Extract the [x, y] coordinate from the center of the cell holding the provided text.  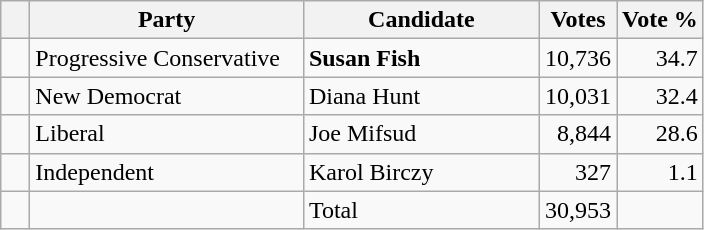
8,844 [578, 134]
Susan Fish [421, 58]
Diana Hunt [421, 96]
Progressive Conservative [167, 58]
Independent [167, 172]
Party [167, 20]
30,953 [578, 210]
1.1 [660, 172]
Joe Mifsud [421, 134]
Total [421, 210]
28.6 [660, 134]
Karol Birczy [421, 172]
34.7 [660, 58]
Vote % [660, 20]
New Democrat [167, 96]
Liberal [167, 134]
Candidate [421, 20]
10,031 [578, 96]
32.4 [660, 96]
10,736 [578, 58]
327 [578, 172]
Votes [578, 20]
